Provide the (x, y) coordinate of the cell's center where the given text is located.  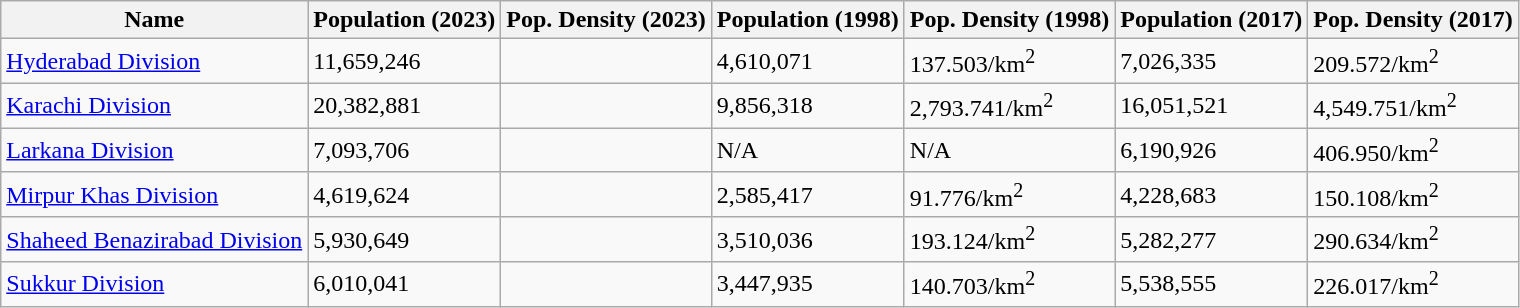
5,538,555 (1212, 284)
226.017/km2 (1413, 284)
11,659,246 (404, 62)
4,610,071 (808, 62)
6,190,926 (1212, 150)
5,282,277 (1212, 240)
140.703/km2 (1009, 284)
Hyderabad Division (154, 62)
7,026,335 (1212, 62)
Population (1998) (808, 20)
9,856,318 (808, 106)
5,930,649 (404, 240)
209.572/km2 (1413, 62)
Shaheed Benazirabad Division (154, 240)
137.503/km2 (1009, 62)
193.124/km2 (1009, 240)
6,010,041 (404, 284)
2,585,417 (808, 194)
7,093,706 (404, 150)
Pop. Density (2017) (1413, 20)
4,228,683 (1212, 194)
91.776/km2 (1009, 194)
Population (2023) (404, 20)
290.634/km2 (1413, 240)
20,382,881 (404, 106)
Name (154, 20)
4,619,624 (404, 194)
406.950/km2 (1413, 150)
16,051,521 (1212, 106)
3,447,935 (808, 284)
2,793.741/km2 (1009, 106)
3,510,036 (808, 240)
Karachi Division (154, 106)
Pop. Density (2023) (606, 20)
Population (2017) (1212, 20)
Larkana Division (154, 150)
Mirpur Khas Division (154, 194)
Sukkur Division (154, 284)
4,549.751/km2 (1413, 106)
Pop. Density (1998) (1009, 20)
150.108/km2 (1413, 194)
